Extract the [X, Y] coordinate from the center of the cell holding the provided text.  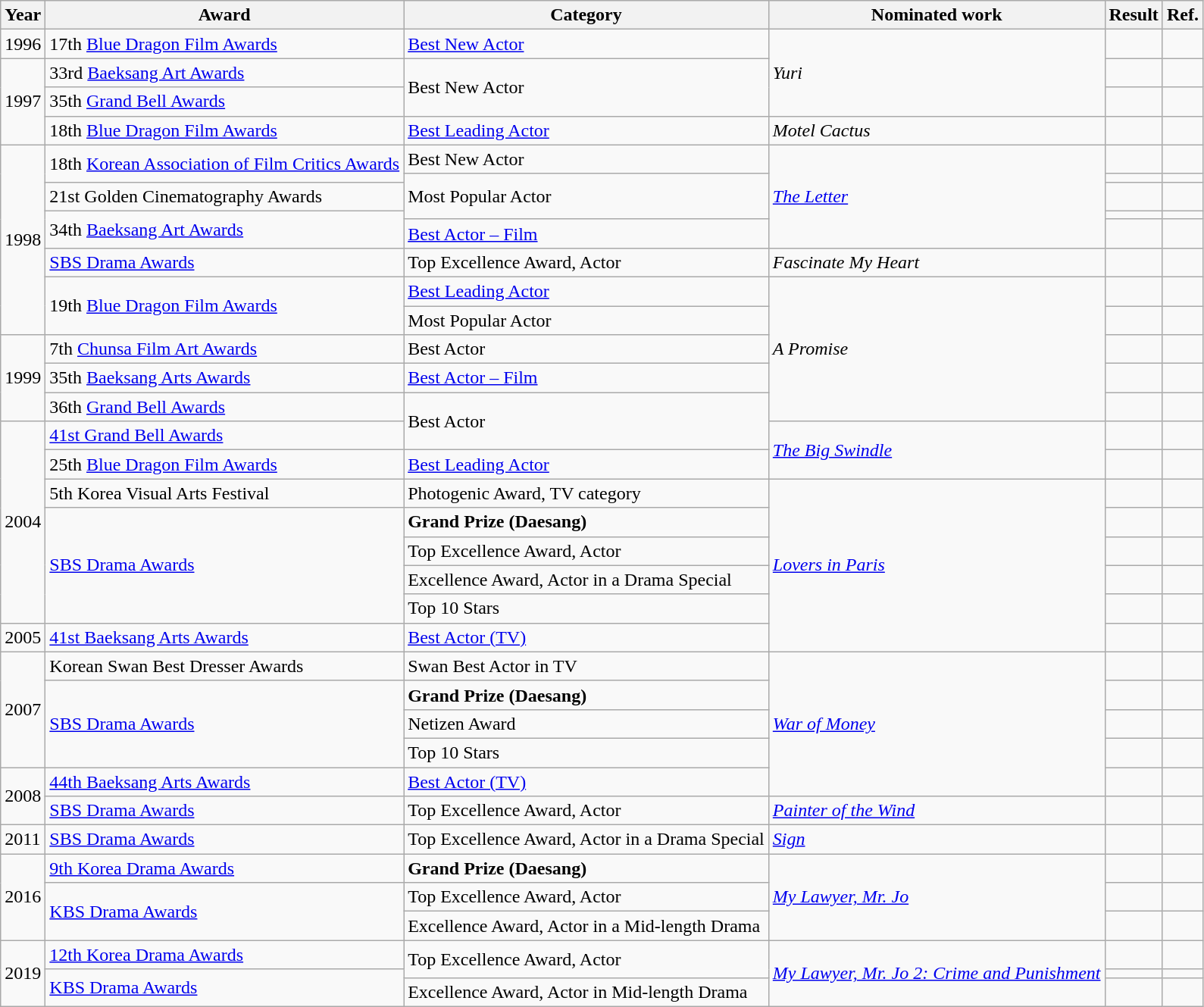
2005 [23, 637]
17th Blue Dragon Film Awards [224, 44]
My Lawyer, Mr. Jo [937, 897]
2019 [23, 973]
2007 [23, 709]
My Lawyer, Mr. Jo 2: Crime and Punishment [937, 973]
1998 [23, 239]
36th Grand Bell Awards [224, 407]
Result [1134, 15]
44th Baeksang Arts Awards [224, 781]
Yuri [937, 73]
2011 [23, 840]
Award [224, 15]
Excellence Award, Actor in a Mid-length Drama [586, 926]
1997 [23, 102]
Sign [937, 840]
41st Grand Bell Awards [224, 436]
Fascinate My Heart [937, 262]
41st Baeksang Arts Awards [224, 637]
21st Golden Cinematography Awards [224, 196]
Ref. [1182, 15]
Excellence Award, Actor in Mid-length Drama [586, 992]
Swan Best Actor in TV [586, 666]
Excellence Award, Actor in a Drama Special [586, 580]
7th Chunsa Film Art Awards [224, 349]
War of Money [937, 724]
Year [23, 15]
25th Blue Dragon Film Awards [224, 464]
Photogenic Award, TV category [586, 493]
2016 [23, 897]
Top Excellence Award, Actor in a Drama Special [586, 840]
1999 [23, 378]
35th Grand Bell Awards [224, 102]
Nominated work [937, 15]
5th Korea Visual Arts Festival [224, 493]
9th Korea Drama Awards [224, 868]
35th Baeksang Arts Awards [224, 378]
Korean Swan Best Dresser Awards [224, 666]
Painter of the Wind [937, 811]
33rd Baeksang Art Awards [224, 73]
The Big Swindle [937, 450]
2004 [23, 522]
The Letter [937, 196]
Netizen Award [586, 724]
Motel Cactus [937, 130]
18th Korean Association of Film Critics Awards [224, 164]
2008 [23, 796]
Category [586, 15]
1996 [23, 44]
12th Korea Drama Awards [224, 955]
19th Blue Dragon Film Awards [224, 305]
Lovers in Paris [937, 565]
18th Blue Dragon Film Awards [224, 130]
A Promise [937, 349]
34th Baeksang Art Awards [224, 229]
